Extract the [X, Y] coordinate from the center of the cell holding the provided text.  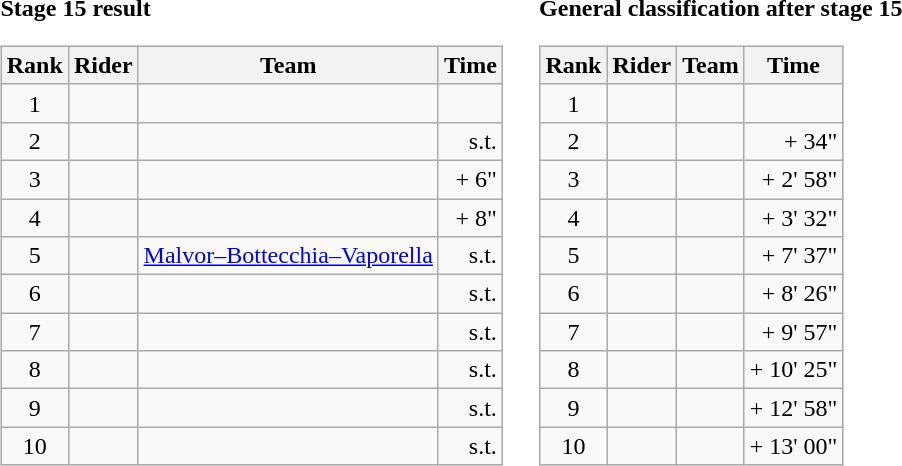
+ 6" [470, 179]
+ 9' 57" [794, 332]
+ 3' 32" [794, 217]
+ 2' 58" [794, 179]
Malvor–Bottecchia–Vaporella [288, 256]
+ 7' 37" [794, 256]
+ 8' 26" [794, 294]
+ 34" [794, 141]
+ 12' 58" [794, 408]
+ 13' 00" [794, 446]
+ 10' 25" [794, 370]
+ 8" [470, 217]
